Detect which cell encompasses the target text, then output its (X, Y) center coordinate. 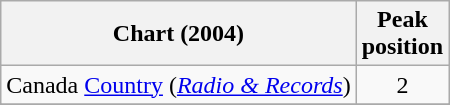
2 (402, 85)
Chart (2004) (178, 34)
Peakposition (402, 34)
Canada Country (Radio & Records) (178, 85)
